Scan for the cell matching the given text and deliver its (X, Y) coordinate at center. 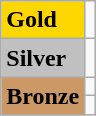
Gold (43, 20)
Bronze (43, 96)
Silver (43, 58)
